Search for the cell housing the specified text and yield its [x, y] center coordinate. 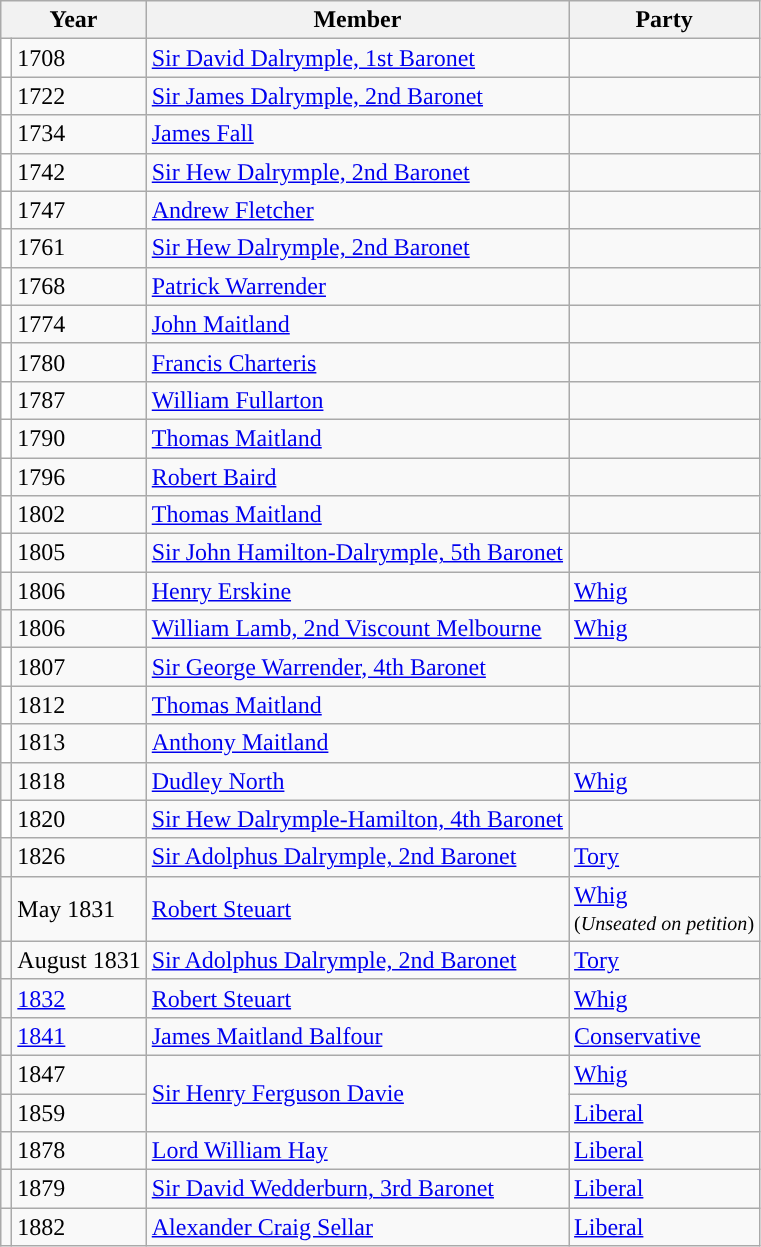
Sir Henry Ferguson Davie [357, 1093]
Henry Erskine [357, 591]
Lord William Hay [357, 1151]
1768 [79, 286]
1805 [79, 553]
Sir George Warrender, 4th Baronet [357, 667]
1787 [79, 400]
1841 [79, 1036]
1742 [79, 172]
1832 [79, 998]
1761 [79, 248]
Year [74, 20]
August 1831 [79, 960]
Sir John Hamilton-Dalrymple, 5th Baronet [357, 553]
William Lamb, 2nd Viscount Melbourne [357, 629]
Sir David Wedderburn, 3rd Baronet [357, 1189]
1812 [79, 705]
Sir Hew Dalrymple-Hamilton, 4th Baronet [357, 819]
William Fullarton [357, 400]
1807 [79, 667]
1790 [79, 438]
James Maitland Balfour [357, 1036]
1796 [79, 477]
1747 [79, 210]
John Maitland [357, 324]
Sir David Dalrymple, 1st Baronet [357, 58]
James Fall [357, 134]
Alexander Craig Sellar [357, 1227]
1847 [79, 1074]
Conservative [664, 1036]
1859 [79, 1113]
1818 [79, 781]
Whig(Unseated on petition) [664, 908]
1826 [79, 857]
Andrew Fletcher [357, 210]
May 1831 [79, 908]
1780 [79, 362]
1882 [79, 1227]
1708 [79, 58]
Anthony Maitland [357, 743]
1802 [79, 515]
1879 [79, 1189]
1820 [79, 819]
Member [357, 20]
1734 [79, 134]
Patrick Warrender [357, 286]
Robert Baird [357, 477]
1878 [79, 1151]
Francis Charteris [357, 362]
Sir James Dalrymple, 2nd Baronet [357, 96]
Dudley North [357, 781]
1813 [79, 743]
1774 [79, 324]
1722 [79, 96]
Party [664, 20]
